From the cell containing the given text, extract its center point as (X, Y) coordinate. 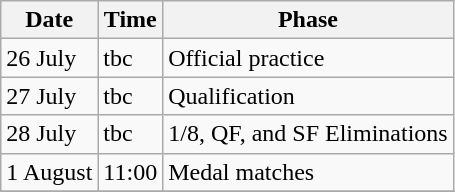
11:00 (130, 172)
27 July (50, 96)
Medal matches (308, 172)
Time (130, 20)
Phase (308, 20)
26 July (50, 58)
28 July (50, 134)
Qualification (308, 96)
Date (50, 20)
1 August (50, 172)
1/8, QF, and SF Eliminations (308, 134)
Official practice (308, 58)
